Determine the (X, Y) coordinate at the center of the cell enclosing the given text.  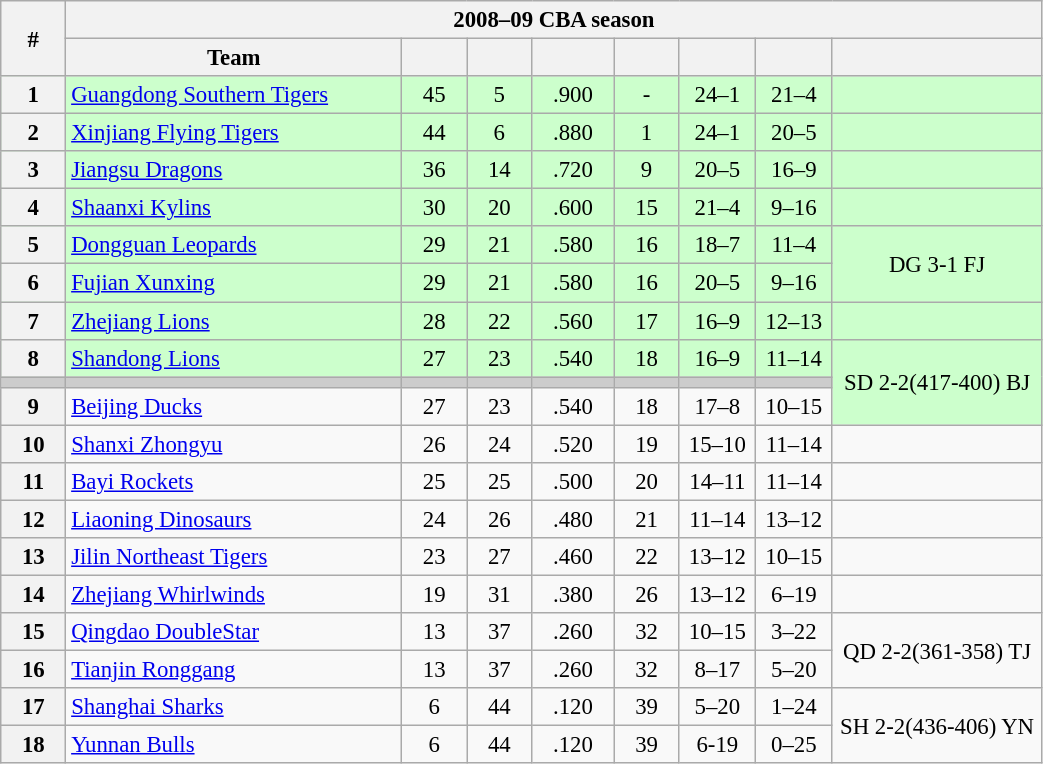
2 (34, 133)
6-19 (717, 745)
7 (34, 321)
SH 2-2(436-406) YN (937, 726)
0–25 (794, 745)
18–7 (717, 245)
Shanxi Zhongyu (234, 444)
Zhejiang Whirlwinds (234, 594)
8–17 (717, 670)
.460 (573, 557)
31 (500, 594)
11–4 (794, 245)
Shandong Lions (234, 358)
.480 (573, 519)
.880 (573, 133)
Beijing Ducks (234, 406)
Bayi Rockets (234, 482)
.900 (573, 95)
4 (34, 208)
Qingdao DoubleStar (234, 632)
12 (34, 519)
QD 2-2(361-358) TJ (937, 650)
DG 3-1 FJ (937, 264)
8 (34, 358)
.380 (573, 594)
Guangdong Southern Tigers (234, 95)
6–19 (794, 594)
.500 (573, 482)
15–10 (717, 444)
17–8 (717, 406)
28 (434, 321)
.720 (573, 170)
Team (234, 58)
Zhejiang Lions (234, 321)
1–24 (794, 707)
Dongguan Leopards (234, 245)
.520 (573, 444)
30 (434, 208)
45 (434, 95)
Shanghai Sharks (234, 707)
12–13 (794, 321)
Fujian Xunxing (234, 283)
10 (34, 444)
.600 (573, 208)
.560 (573, 321)
11 (34, 482)
SD 2-2(417-400) BJ (937, 382)
# (34, 38)
2008–09 CBA season (554, 20)
Jilin Northeast Tigers (234, 557)
3 (34, 170)
3–22 (794, 632)
Shaanxi Kylins (234, 208)
36 (434, 170)
Tianjin Ronggang (234, 670)
Yunnan Bulls (234, 745)
Liaoning Dinosaurs (234, 519)
Jiangsu Dragons (234, 170)
- (646, 95)
14–11 (717, 482)
Xinjiang Flying Tigers (234, 133)
